Output the [x, y] coordinate of the center of the cell containing the given text.  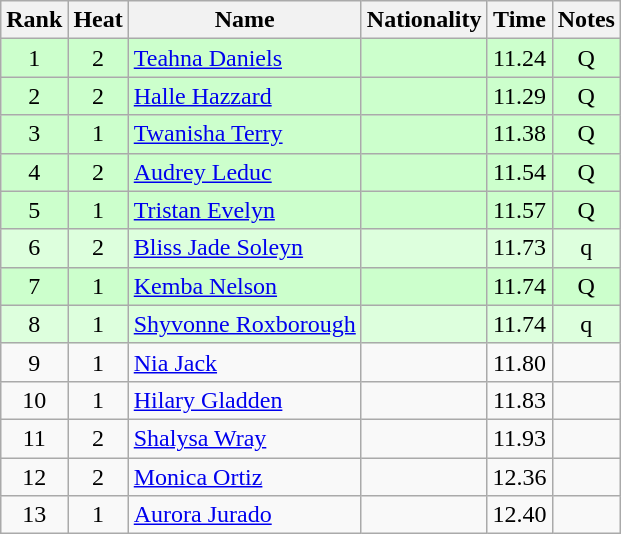
Shyvonne Roxborough [244, 324]
Aurora Jurado [244, 515]
3 [34, 134]
Audrey Leduc [244, 172]
Heat [98, 20]
Name [244, 20]
8 [34, 324]
11.29 [520, 96]
Notes [586, 20]
11.93 [520, 438]
11.24 [520, 58]
Nationality [424, 20]
11 [34, 438]
Twanisha Terry [244, 134]
6 [34, 248]
12 [34, 477]
9 [34, 362]
11.57 [520, 210]
7 [34, 286]
Tristan Evelyn [244, 210]
12.40 [520, 515]
Nia Jack [244, 362]
Time [520, 20]
Teahna Daniels [244, 58]
10 [34, 400]
11.83 [520, 400]
11.80 [520, 362]
Kemba Nelson [244, 286]
11.38 [520, 134]
Monica Ortiz [244, 477]
Shalysa Wray [244, 438]
Halle Hazzard [244, 96]
Hilary Gladden [244, 400]
5 [34, 210]
Rank [34, 20]
Bliss Jade Soleyn [244, 248]
13 [34, 515]
4 [34, 172]
12.36 [520, 477]
11.73 [520, 248]
11.54 [520, 172]
